Determine the (X, Y) coordinate at the center of the cell enclosing the given text.  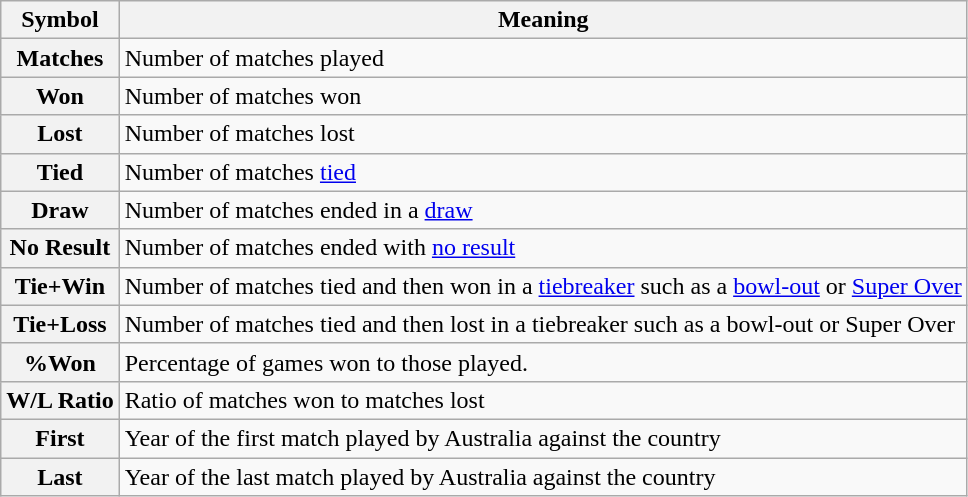
Number of matches ended in a draw (543, 210)
%Won (60, 362)
Tie+Loss (60, 324)
Meaning (543, 20)
Number of matches played (543, 58)
Ratio of matches won to matches lost (543, 400)
Year of the first match played by Australia against the country (543, 438)
Matches (60, 58)
Draw (60, 210)
Tied (60, 172)
Percentage of games won to those played. (543, 362)
Tie+Win (60, 286)
Symbol (60, 20)
No Result (60, 248)
First (60, 438)
Won (60, 96)
Number of matches lost (543, 134)
Last (60, 477)
Number of matches tied and then won in a tiebreaker such as a bowl-out or Super Over (543, 286)
Year of the last match played by Australia against the country (543, 477)
Lost (60, 134)
Number of matches ended with no result (543, 248)
Number of matches won (543, 96)
W/L Ratio (60, 400)
Number of matches tied (543, 172)
Number of matches tied and then lost in a tiebreaker such as a bowl-out or Super Over (543, 324)
